Return the (x, y) coordinate for the center point of the cell that contains the specified text.  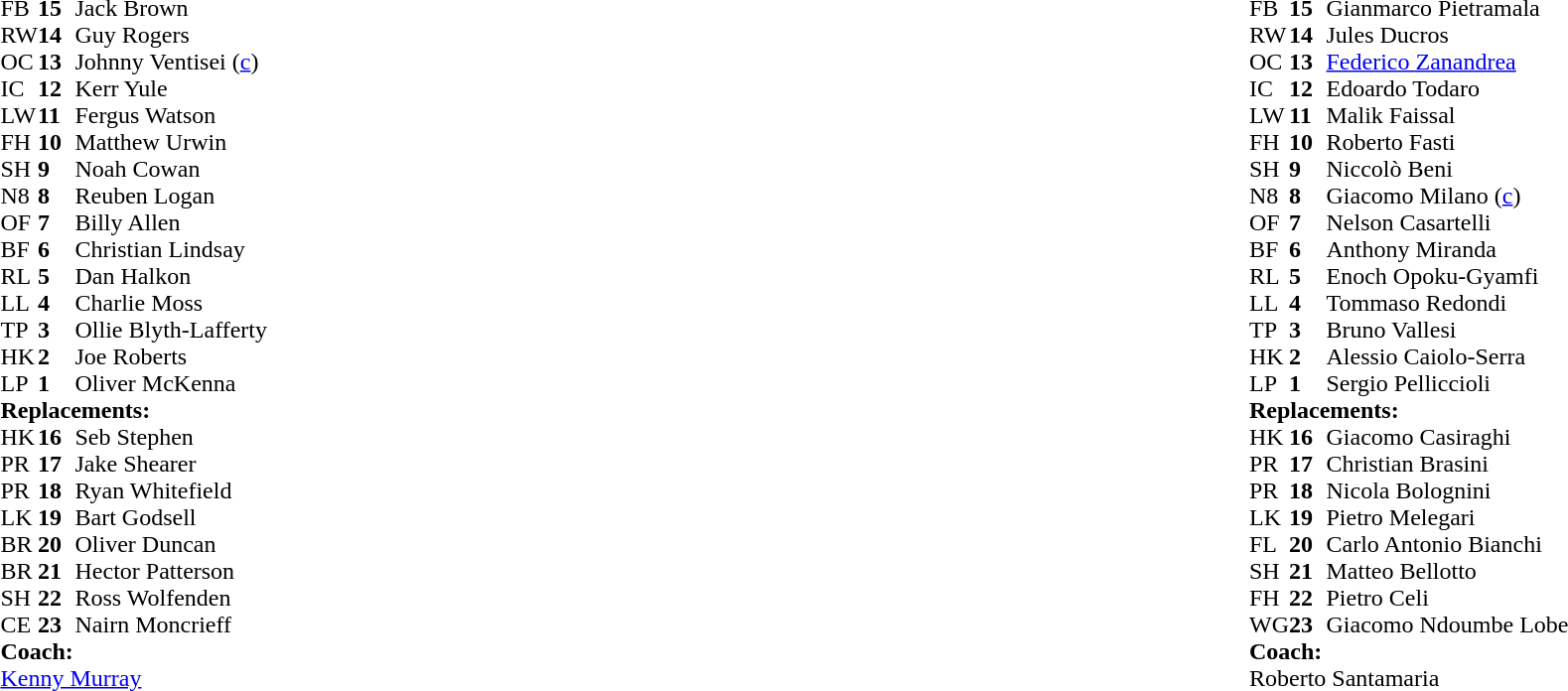
Kerr Yule (172, 89)
Ollie Blyth-Lafferty (172, 330)
WG (1269, 625)
Guy Rogers (172, 36)
Seb Stephen (172, 437)
Oliver Duncan (172, 544)
Johnny Ventisei (c) (172, 62)
Dan Halkon (172, 276)
Ryan Whitefield (172, 490)
Matthew Urwin (172, 143)
Jake Shearer (172, 465)
Noah Cowan (172, 169)
Bart Godsell (172, 518)
CE (19, 625)
Christian Lindsay (172, 250)
Nairn Moncrieff (172, 625)
Ross Wolfenden (172, 598)
Fergus Watson (172, 115)
Hector Patterson (172, 572)
Oliver McKenna (172, 383)
Joe Roberts (172, 357)
Billy Allen (172, 222)
FL (1269, 544)
Reuben Logan (172, 197)
Charlie Moss (172, 304)
